Return (x, y) of the center of cell containing provided text 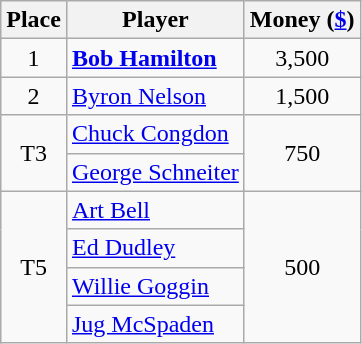
T5 (34, 267)
500 (302, 267)
Ed Dudley (155, 248)
Art Bell (155, 210)
2 (34, 96)
1 (34, 58)
Jug McSpaden (155, 324)
Bob Hamilton (155, 58)
1,500 (302, 96)
Byron Nelson (155, 96)
3,500 (302, 58)
750 (302, 153)
Willie Goggin (155, 286)
George Schneiter (155, 172)
Player (155, 20)
Chuck Congdon (155, 134)
Money ($) (302, 20)
T3 (34, 153)
Place (34, 20)
